Scan for the cell matching the given text and deliver its [x, y] coordinate at center. 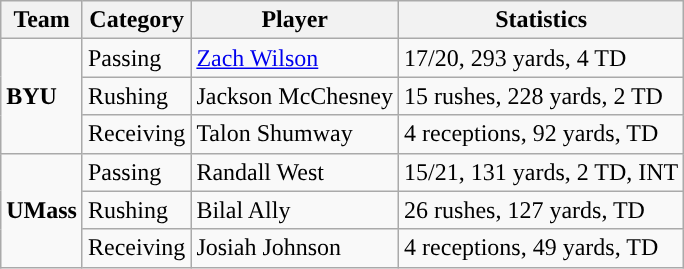
15 rushes, 228 yards, 2 TD [542, 96]
Category [136, 20]
4 receptions, 49 yards, TD [542, 248]
26 rushes, 127 yards, TD [542, 210]
UMass [42, 210]
Player [295, 20]
Zach Wilson [295, 58]
15/21, 131 yards, 2 TD, INT [542, 172]
Randall West [295, 172]
Josiah Johnson [295, 248]
4 receptions, 92 yards, TD [542, 134]
Team [42, 20]
17/20, 293 yards, 4 TD [542, 58]
BYU [42, 96]
Talon Shumway [295, 134]
Statistics [542, 20]
Jackson McChesney [295, 96]
Bilal Ally [295, 210]
